Search for the cell housing the specified text and yield its [x, y] center coordinate. 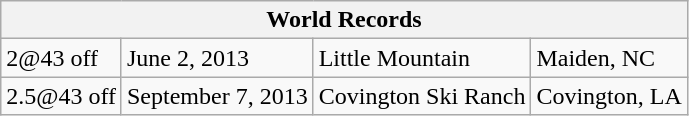
June 2, 2013 [217, 58]
Covington, LA [609, 96]
Little Mountain [422, 58]
Covington Ski Ranch [422, 96]
World Records [344, 20]
2@43 off [62, 58]
Maiden, NC [609, 58]
September 7, 2013 [217, 96]
2.5@43 off [62, 96]
